Identify which cell holds the provided text, then report its (x, y) central coordinate. 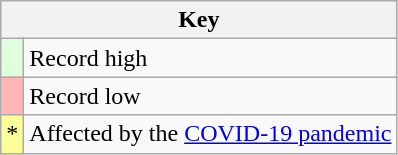
Record low (210, 96)
Affected by the COVID-19 pandemic (210, 134)
* (12, 134)
Record high (210, 58)
Key (199, 20)
